Locate the cell with the specified text and output its [x, y] center coordinate. 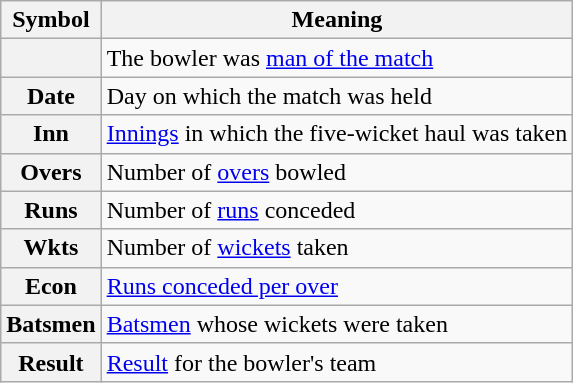
Wkts [51, 248]
Runs [51, 210]
Meaning [337, 20]
Runs conceded per over [337, 286]
Number of runs conceded [337, 210]
Symbol [51, 20]
Overs [51, 172]
Date [51, 96]
Batsmen [51, 324]
Number of overs bowled [337, 172]
Number of wickets taken [337, 248]
Day on which the match was held [337, 96]
Result for the bowler's team [337, 362]
Innings in which the five-wicket haul was taken [337, 134]
The bowler was man of the match [337, 58]
Result [51, 362]
Inn [51, 134]
Econ [51, 286]
Batsmen whose wickets were taken [337, 324]
